Determine the (x, y) coordinate at the center of the cell enclosing the given text.  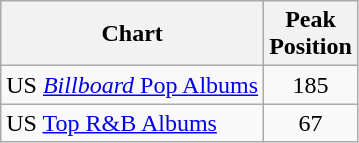
US Billboard Pop Albums (132, 85)
Chart (132, 34)
PeakPosition (311, 34)
185 (311, 85)
67 (311, 123)
US Top R&B Albums (132, 123)
